Scan for the cell matching the given text and deliver its (X, Y) coordinate at center. 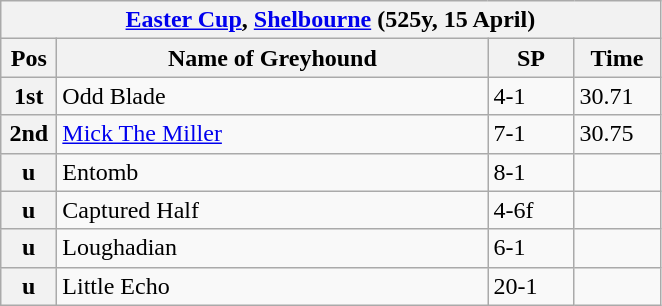
4-6f (531, 210)
7-1 (531, 134)
30.75 (617, 134)
Name of Greyhound (272, 58)
2nd (29, 134)
Pos (29, 58)
Odd Blade (272, 96)
Entomb (272, 172)
Mick The Miller (272, 134)
Easter Cup, Shelbourne (525y, 15 April) (330, 20)
8-1 (531, 172)
30.71 (617, 96)
1st (29, 96)
Time (617, 58)
Little Echo (272, 286)
20-1 (531, 286)
6-1 (531, 248)
SP (531, 58)
4-1 (531, 96)
Loughadian (272, 248)
Captured Half (272, 210)
